Return [X, Y] of the center of cell containing provided text 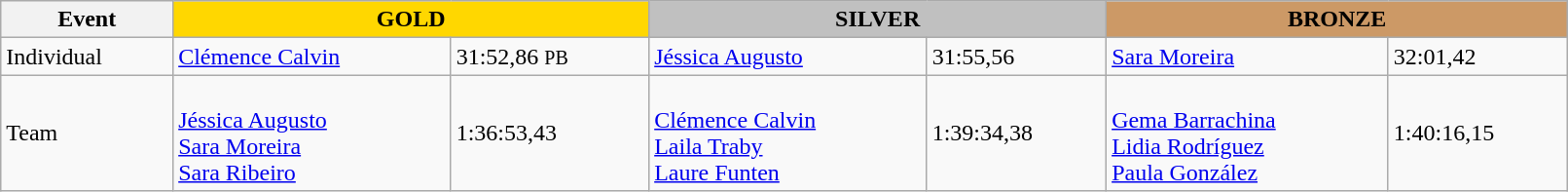
Team [88, 133]
Clémence Calvin Laila Traby Laure Funten [788, 133]
31:55,56 [1016, 57]
32:01,42 [1477, 57]
Jéssica Augusto Sara Moreira Sara Ribeiro [311, 133]
31:52,86 PB [550, 57]
1:40:16,15 [1477, 133]
1:36:53,43 [550, 133]
Clémence Calvin [311, 57]
Gema Barrachina Lidia Rodríguez Paula González [1248, 133]
Event [88, 19]
SILVER [878, 19]
Individual [88, 57]
GOLD [411, 19]
1:39:34,38 [1016, 133]
Jéssica Augusto [788, 57]
Sara Moreira [1248, 57]
BRONZE [1337, 19]
